Output the [X, Y] coordinate of the center of the cell containing the given text.  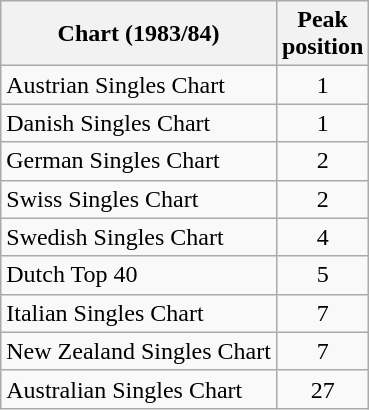
German Singles Chart [139, 161]
27 [322, 389]
Peakposition [322, 34]
Dutch Top 40 [139, 275]
Australian Singles Chart [139, 389]
4 [322, 237]
Austrian Singles Chart [139, 85]
Italian Singles Chart [139, 313]
Chart (1983/84) [139, 34]
Swedish Singles Chart [139, 237]
Danish Singles Chart [139, 123]
Swiss Singles Chart [139, 199]
5 [322, 275]
New Zealand Singles Chart [139, 351]
